From the cell containing the given text, extract its center point as [x, y] coordinate. 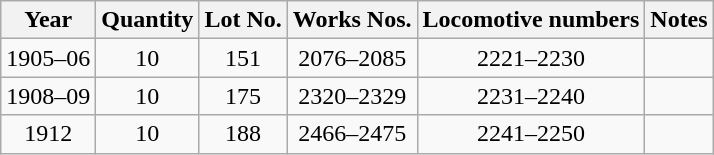
2320–2329 [352, 96]
175 [243, 96]
Lot No. [243, 20]
Year [48, 20]
Notes [679, 20]
1908–09 [48, 96]
151 [243, 58]
1912 [48, 134]
2231–2240 [531, 96]
2221–2230 [531, 58]
1905–06 [48, 58]
Locomotive numbers [531, 20]
188 [243, 134]
2241–2250 [531, 134]
2076–2085 [352, 58]
Works Nos. [352, 20]
Quantity [148, 20]
2466–2475 [352, 134]
